For the text-containing cell, return its midpoint in [x, y] coordinate format. 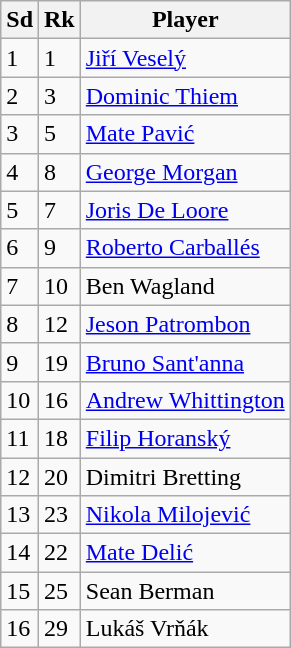
Player [185, 20]
Dimitri Bretting [185, 477]
Roberto Carballés [185, 248]
Dominic Thiem [185, 96]
Lukáš Vrňák [185, 629]
George Morgan [185, 172]
4 [20, 172]
6 [20, 248]
Sean Berman [185, 591]
Rk [60, 20]
Jeson Patrombon [185, 324]
Ben Wagland [185, 286]
Nikola Milojević [185, 515]
Sd [20, 20]
18 [60, 438]
29 [60, 629]
14 [20, 553]
Jiří Veselý [185, 58]
11 [20, 438]
Mate Delić [185, 553]
Joris De Loore [185, 210]
Bruno Sant'anna [185, 362]
2 [20, 96]
20 [60, 477]
13 [20, 515]
25 [60, 591]
22 [60, 553]
19 [60, 362]
Mate Pavić [185, 134]
Filip Horanský [185, 438]
23 [60, 515]
15 [20, 591]
Andrew Whittington [185, 400]
